Locate the cell with the specified text and output its (X, Y) center coordinate. 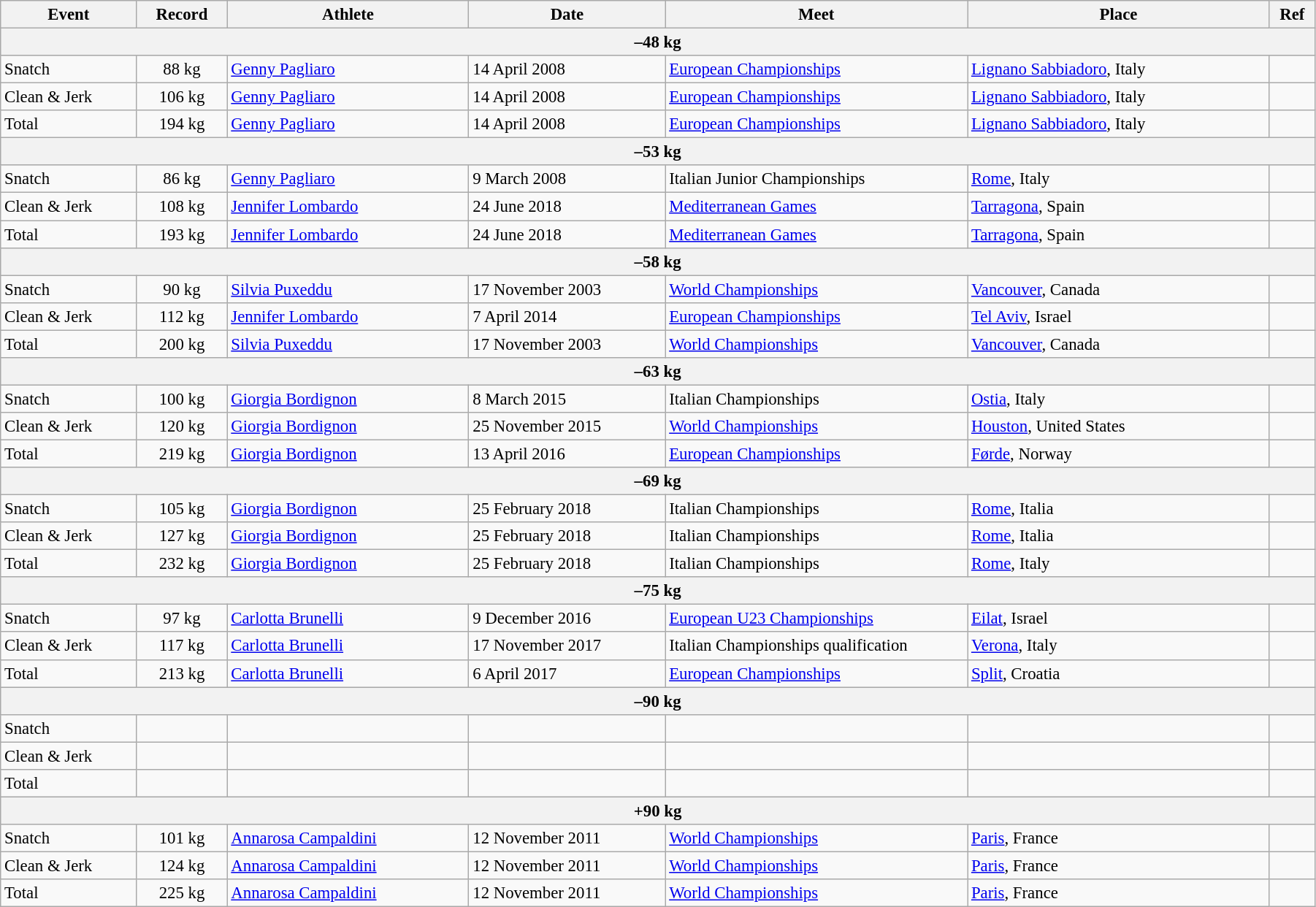
Houston, United States (1119, 426)
17 November 2017 (567, 646)
Eilat, Israel (1119, 619)
117 kg (182, 646)
–48 kg (658, 42)
108 kg (182, 207)
112 kg (182, 316)
194 kg (182, 124)
–58 kg (658, 261)
213 kg (182, 673)
232 kg (182, 564)
86 kg (182, 179)
193 kg (182, 234)
225 kg (182, 893)
–63 kg (658, 372)
Date (567, 15)
Split, Croatia (1119, 673)
–69 kg (658, 481)
106 kg (182, 97)
97 kg (182, 619)
Ref (1292, 15)
124 kg (182, 865)
Italian Junior Championships (816, 179)
25 November 2015 (567, 426)
Verona, Italy (1119, 646)
13 April 2016 (567, 453)
European U23 Championships (816, 619)
Førde, Norway (1119, 453)
Tel Aviv, Israel (1119, 316)
Place (1119, 15)
200 kg (182, 344)
127 kg (182, 536)
100 kg (182, 399)
105 kg (182, 509)
Record (182, 15)
101 kg (182, 838)
–75 kg (658, 591)
90 kg (182, 289)
9 March 2008 (567, 179)
120 kg (182, 426)
Meet (816, 15)
Ostia, Italy (1119, 399)
–90 kg (658, 701)
–53 kg (658, 152)
88 kg (182, 69)
8 March 2015 (567, 399)
6 April 2017 (567, 673)
Event (69, 15)
Athlete (348, 15)
+90 kg (658, 811)
9 December 2016 (567, 619)
219 kg (182, 453)
7 April 2014 (567, 316)
Italian Championships qualification (816, 646)
